Pinpoint the cell where the given text exists, returning its [X, Y] midpoint coordinate. 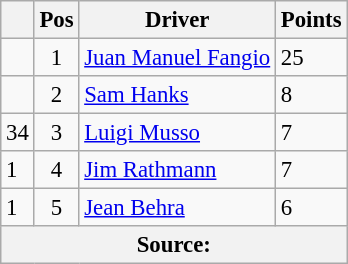
Sam Hanks [178, 95]
Pos [56, 20]
8 [312, 95]
Luigi Musso [178, 133]
34 [18, 133]
6 [312, 208]
Juan Manuel Fangio [178, 58]
Source: [174, 245]
Jim Rathmann [178, 170]
2 [56, 95]
4 [56, 170]
25 [312, 58]
Points [312, 20]
Jean Behra [178, 208]
3 [56, 133]
5 [56, 208]
Driver [178, 20]
